Identify which cell holds the provided text, then report its (X, Y) central coordinate. 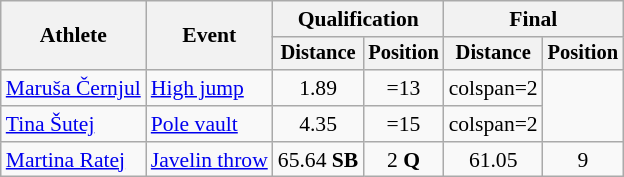
1.89 (318, 88)
Qualification (358, 19)
4.35 (318, 124)
Final (534, 19)
Pole vault (210, 124)
High jump (210, 88)
Tina Šutej (74, 124)
Event (210, 36)
=15 (403, 124)
Athlete (74, 36)
=13 (403, 88)
Maruša Černjul (74, 88)
